Return the (x, y) coordinate for the center point of the cell that contains the specified text.  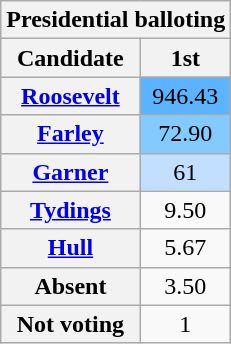
Candidate (70, 58)
1st (186, 58)
Tydings (70, 210)
61 (186, 172)
946.43 (186, 96)
3.50 (186, 286)
Absent (70, 286)
Presidential balloting (116, 20)
9.50 (186, 210)
1 (186, 324)
Roosevelt (70, 96)
Not voting (70, 324)
Hull (70, 248)
5.67 (186, 248)
72.90 (186, 134)
Garner (70, 172)
Farley (70, 134)
